Return (x, y) of the center of cell containing provided text 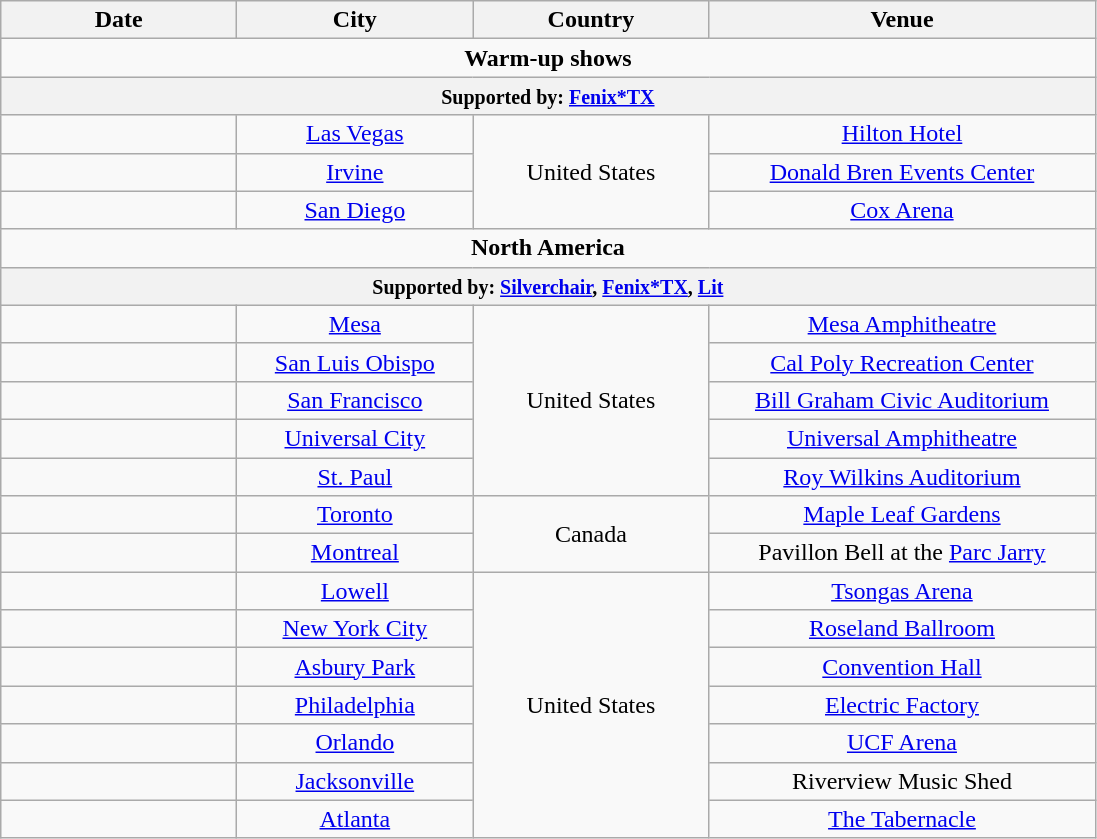
San Francisco (355, 400)
Warm-up shows (548, 58)
Supported by: Silverchair, Fenix*TX, Lit (548, 286)
Cal Poly Recreation Center (902, 362)
Lowell (355, 591)
Universal Amphitheatre (902, 438)
Donald Bren Events Center (902, 172)
Universal City (355, 438)
Electric Factory (902, 705)
Roseland Ballroom (902, 629)
Mesa (355, 324)
Las Vegas (355, 134)
Philadelphia (355, 705)
Bill Graham Civic Auditorium (902, 400)
The Tabernacle (902, 819)
Maple Leaf Gardens (902, 515)
St. Paul (355, 477)
Country (591, 20)
New York City (355, 629)
North America (548, 248)
Atlanta (355, 819)
Mesa Amphitheatre (902, 324)
Orlando (355, 743)
Jacksonville (355, 781)
Cox Arena (902, 210)
Supported by: Fenix*TX (548, 96)
San Diego (355, 210)
Convention Hall (902, 667)
Date (119, 20)
Montreal (355, 553)
City (355, 20)
Riverview Music Shed (902, 781)
Toronto (355, 515)
Irvine (355, 172)
Hilton Hotel (902, 134)
San Luis Obispo (355, 362)
UCF Arena (902, 743)
Roy Wilkins Auditorium (902, 477)
Canada (591, 534)
Venue (902, 20)
Tsongas Arena (902, 591)
Asbury Park (355, 667)
Pavillon Bell at the Parc Jarry (902, 553)
